From the cell containing the given text, extract its center point as [X, Y] coordinate. 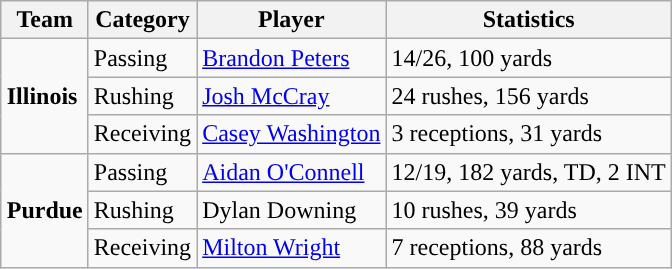
Statistics [528, 20]
Purdue [44, 210]
Aidan O'Connell [292, 172]
Brandon Peters [292, 58]
Casey Washington [292, 134]
7 receptions, 88 yards [528, 248]
Milton Wright [292, 248]
12/19, 182 yards, TD, 2 INT [528, 172]
Illinois [44, 96]
Dylan Downing [292, 210]
Team [44, 20]
14/26, 100 yards [528, 58]
10 rushes, 39 yards [528, 210]
3 receptions, 31 yards [528, 134]
Category [142, 20]
24 rushes, 156 yards [528, 96]
Josh McCray [292, 96]
Player [292, 20]
